Return the (X, Y) coordinate for the center point of the cell that contains the specified text.  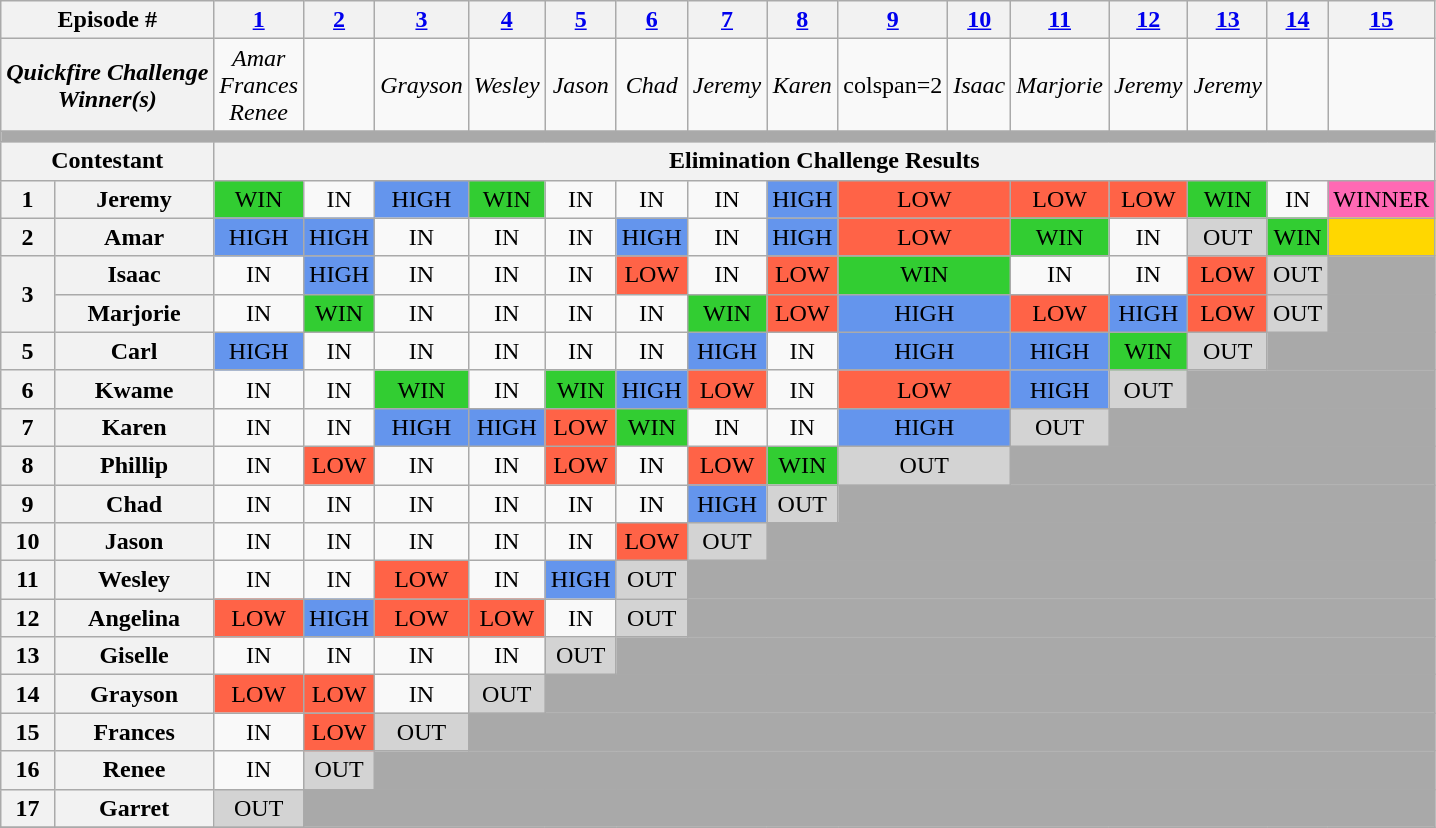
Episode # (108, 20)
16 (28, 770)
Elimination Challenge Results (824, 161)
Angelina (134, 618)
17 (28, 808)
colspan=2 (893, 85)
Giselle (134, 656)
Frances (134, 732)
WINNER (1382, 199)
Quickfire ChallengeWinner(s) (108, 85)
Garret (134, 808)
AmarFrancesRenee (259, 85)
4 (506, 20)
Carl (134, 351)
Kwame (134, 389)
Amar (134, 237)
Contestant (108, 161)
Renee (134, 770)
Phillip (134, 465)
